From the cell containing the given text, extract its center point as (X, Y) coordinate. 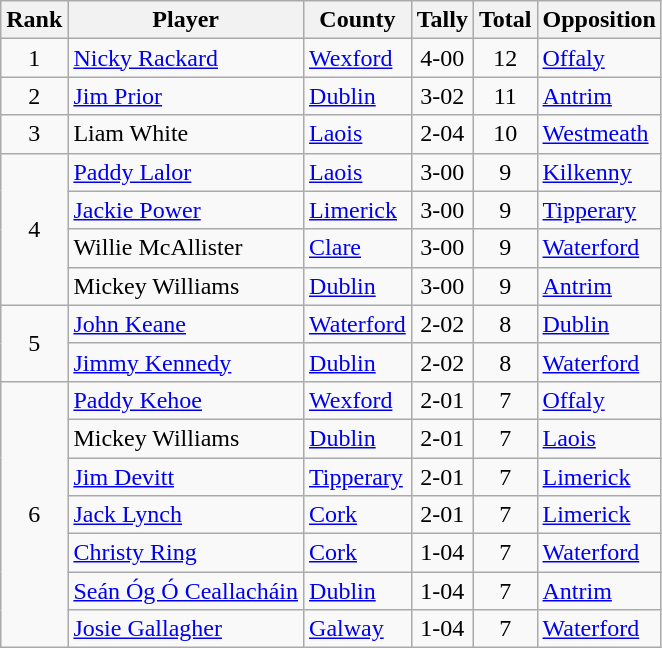
4 (34, 229)
3-02 (442, 96)
Liam White (186, 134)
County (358, 20)
Tally (442, 20)
Nicky Rackard (186, 58)
Josie Gallagher (186, 629)
5 (34, 343)
Opposition (599, 20)
2-04 (442, 134)
Seán Óg Ó Ceallacháin (186, 591)
12 (505, 58)
11 (505, 96)
Jack Lynch (186, 515)
4-00 (442, 58)
Christy Ring (186, 553)
John Keane (186, 324)
Clare (358, 248)
Total (505, 20)
Jackie Power (186, 210)
Jim Prior (186, 96)
Jim Devitt (186, 477)
1 (34, 58)
2 (34, 96)
10 (505, 134)
Westmeath (599, 134)
Rank (34, 20)
Kilkenny (599, 172)
Willie McAllister (186, 248)
6 (34, 514)
Paddy Kehoe (186, 400)
Galway (358, 629)
3 (34, 134)
Paddy Lalor (186, 172)
Player (186, 20)
Jimmy Kennedy (186, 362)
